Find where the given text appears and provide that cell's center as [x, y] coordinate. 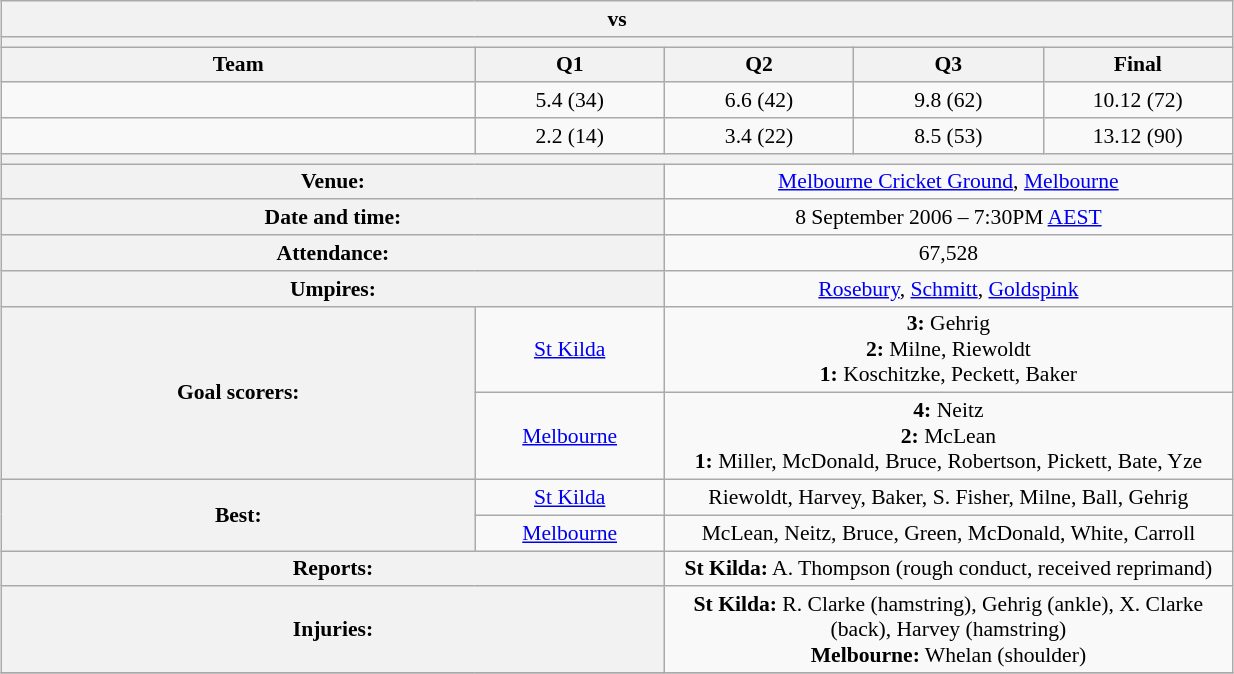
McLean, Neitz, Bruce, Green, McDonald, White, Carroll [948, 533]
3: Gehrig2: Milne, Riewoldt1: Koschitzke, Peckett, Baker [948, 350]
Reports: [334, 569]
8.5 (53) [948, 136]
Final [1138, 65]
vs [618, 19]
Rosebury, Schmitt, Goldspink [948, 289]
St Kilda: R. Clarke (hamstring), Gehrig (ankle), X. Clarke (back), Harvey (hamstring)Melbourne: Whelan (shoulder) [948, 630]
67,528 [948, 253]
Team [238, 65]
Q1 [570, 65]
Q2 [758, 65]
3.4 (22) [758, 136]
Melbourne Cricket Ground, Melbourne [948, 182]
8 September 2006 – 7:30PM AEST [948, 218]
St Kilda: A. Thompson (rough conduct, received reprimand) [948, 569]
Injuries: [334, 630]
Attendance: [334, 253]
9.8 (62) [948, 101]
Venue: [334, 182]
Goal scorers: [238, 392]
Q3 [948, 65]
10.12 (72) [1138, 101]
Date and time: [334, 218]
6.6 (42) [758, 101]
13.12 (90) [1138, 136]
Best: [238, 516]
2.2 (14) [570, 136]
5.4 (34) [570, 101]
Umpires: [334, 289]
Riewoldt, Harvey, Baker, S. Fisher, Milne, Ball, Gehrig [948, 498]
4: Neitz2: McLean1: Miller, McDonald, Bruce, Robertson, Pickett, Bate, Yze [948, 436]
